Determine the (X, Y) coordinate at the center of the cell enclosing the given text.  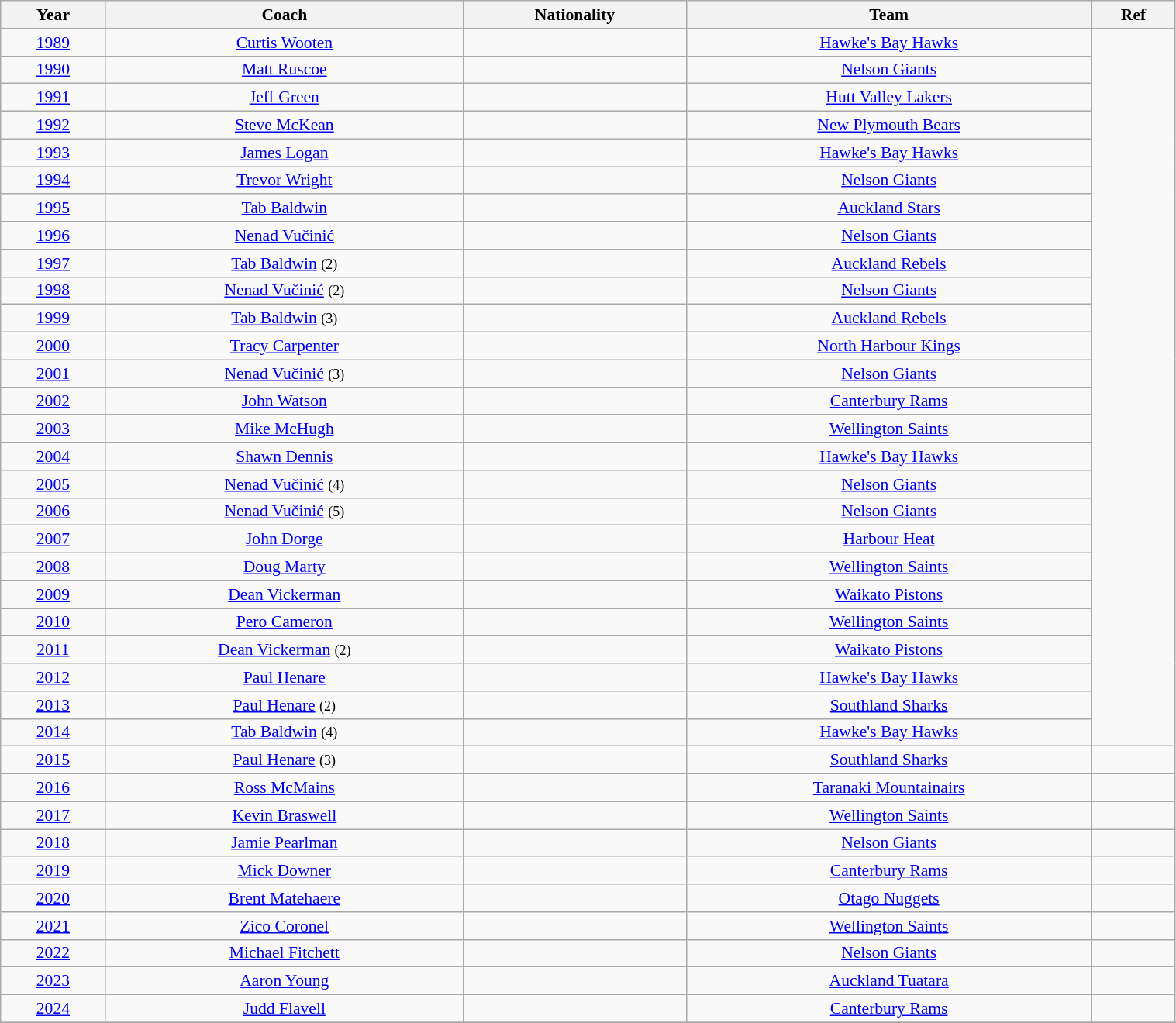
2002 (53, 401)
Nenad Vučinić (2) (284, 291)
Doug Marty (284, 567)
Nenad Vučinić (5) (284, 511)
2013 (53, 705)
1996 (53, 236)
Dean Vickerman (284, 594)
2004 (53, 456)
2016 (53, 788)
2003 (53, 429)
2024 (53, 1009)
2023 (53, 981)
1990 (53, 70)
2015 (53, 760)
2021 (53, 926)
2009 (53, 594)
Nenad Vučinić (3) (284, 374)
Steve McKean (284, 126)
Nationality (575, 15)
Harbour Heat (888, 539)
2005 (53, 484)
Nenad Vučinić (284, 236)
2020 (53, 898)
Pero Cameron (284, 622)
Dean Vickerman (2) (284, 650)
2011 (53, 650)
Taranaki Mountainairs (888, 788)
Team (888, 15)
2000 (53, 346)
Kevin Braswell (284, 815)
John Watson (284, 401)
Auckland Tuatara (888, 981)
James Logan (284, 153)
Trevor Wright (284, 181)
2017 (53, 815)
2001 (53, 374)
John Dorge (284, 539)
Tab Baldwin (3) (284, 319)
Shawn Dennis (284, 456)
Otago Nuggets (888, 898)
Michael Fitchett (284, 953)
North Harbour Kings (888, 346)
Jeff Green (284, 98)
Mike McHugh (284, 429)
Tracy Carpenter (284, 346)
1993 (53, 153)
2018 (53, 843)
2012 (53, 677)
2022 (53, 953)
Matt Ruscoe (284, 70)
2014 (53, 732)
1992 (53, 126)
Ross McMains (284, 788)
Jamie Pearlman (284, 843)
2008 (53, 567)
Mick Downer (284, 871)
Auckland Stars (888, 208)
Paul Henare (284, 677)
Aaron Young (284, 981)
1998 (53, 291)
Hutt Valley Lakers (888, 98)
2007 (53, 539)
1999 (53, 319)
2010 (53, 622)
Nenad Vučinić (4) (284, 484)
1994 (53, 181)
1997 (53, 263)
2006 (53, 511)
Tab Baldwin (284, 208)
1991 (53, 98)
Tab Baldwin (4) (284, 732)
New Plymouth Bears (888, 126)
Year (53, 15)
1989 (53, 43)
Judd Flavell (284, 1009)
Curtis Wooten (284, 43)
Paul Henare (3) (284, 760)
Tab Baldwin (2) (284, 263)
Zico Coronel (284, 926)
Coach (284, 15)
1995 (53, 208)
Paul Henare (2) (284, 705)
Brent Matehaere (284, 898)
Ref (1133, 15)
2019 (53, 871)
